Scan for the cell matching the given text and deliver its (X, Y) coordinate at center. 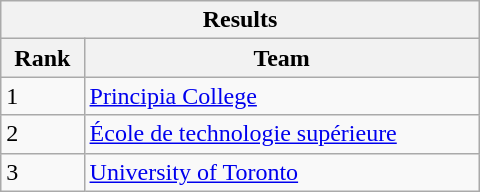
2 (42, 134)
Team (282, 58)
Results (240, 20)
University of Toronto (282, 172)
École de technologie supérieure (282, 134)
3 (42, 172)
1 (42, 96)
Principia College (282, 96)
Rank (42, 58)
